From the cell containing the given text, extract its center point as (X, Y) coordinate. 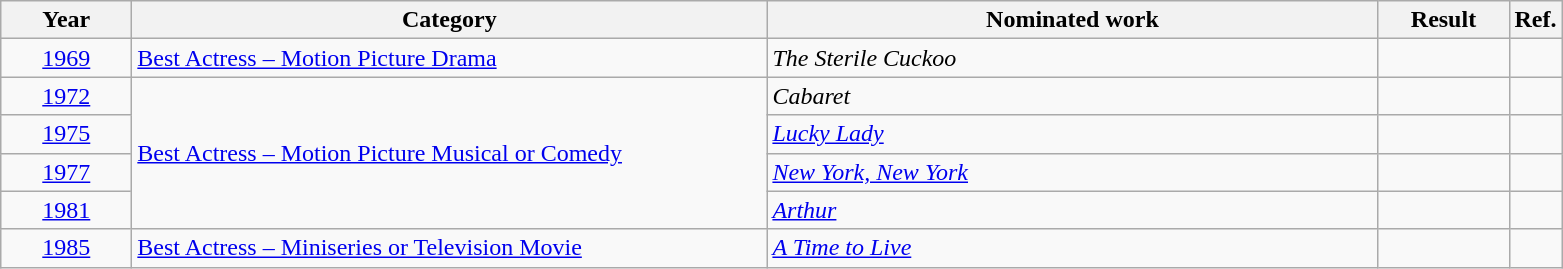
1981 (66, 210)
1972 (66, 96)
Lucky Lady (1072, 134)
Ref. (1536, 20)
1985 (66, 248)
Year (66, 20)
1977 (66, 172)
Arthur (1072, 210)
1969 (66, 58)
New York, New York (1072, 172)
Best Actress – Motion Picture Musical or Comedy (450, 153)
Category (450, 20)
Best Actress – Miniseries or Television Movie (450, 248)
Cabaret (1072, 96)
A Time to Live (1072, 248)
Nominated work (1072, 20)
1975 (66, 134)
Best Actress – Motion Picture Drama (450, 58)
Result (1444, 20)
The Sterile Cuckoo (1072, 58)
